Pinpoint the cell where the given text exists, returning its (X, Y) midpoint coordinate. 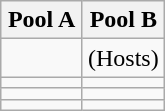
(Hosts) (123, 58)
Pool B (123, 20)
Pool A (42, 20)
